Locate the cell with the specified text and output its [x, y] center coordinate. 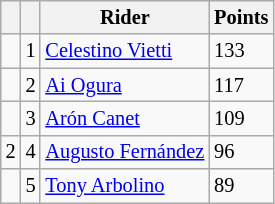
Augusto Fernández [124, 152]
1 [31, 51]
Ai Ogura [124, 85]
Tony Arbolino [124, 186]
Arón Canet [124, 118]
5 [31, 186]
3 [31, 118]
4 [31, 152]
89 [241, 186]
Celestino Vietti [124, 51]
96 [241, 152]
133 [241, 51]
117 [241, 85]
Rider [124, 17]
109 [241, 118]
Points [241, 17]
